Capture the cell that displays the provided text and extract its (x, y) central coordinate. 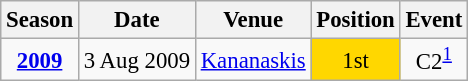
Event (434, 20)
3 Aug 2009 (136, 60)
Date (136, 20)
Kananaskis (253, 60)
Position (356, 20)
C21 (434, 60)
Venue (253, 20)
1st (356, 60)
Season (40, 20)
2009 (40, 60)
